Identify which cell holds the provided text, then report its [x, y] central coordinate. 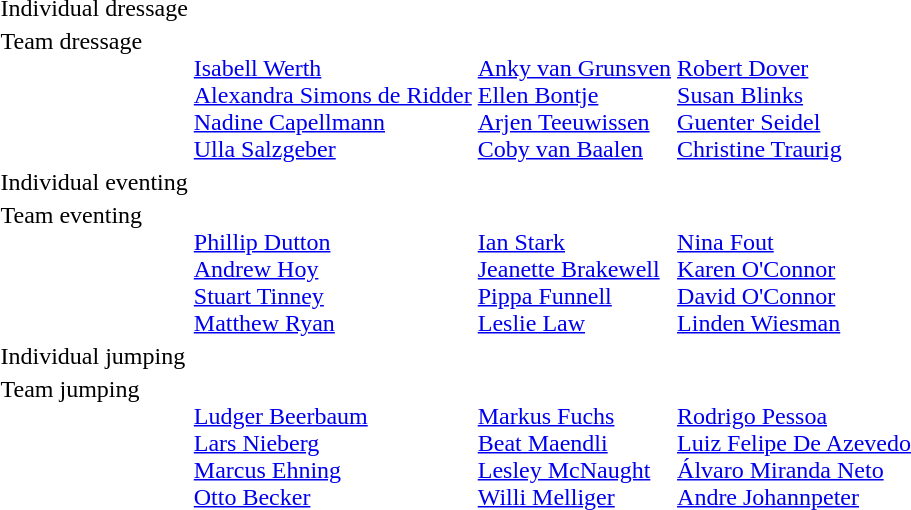
Ian StarkJeanette BrakewellPippa FunnellLeslie Law [574, 269]
Isabell WerthAlexandra Simons de RidderNadine CapellmannUlla Salzgeber [332, 95]
Phillip DuttonAndrew HoyStuart TinneyMatthew Ryan [332, 269]
Anky van GrunsvenEllen BontjeArjen TeeuwissenCoby van Baalen [574, 95]
